Pinpoint the cell where the given text exists, returning its (X, Y) midpoint coordinate. 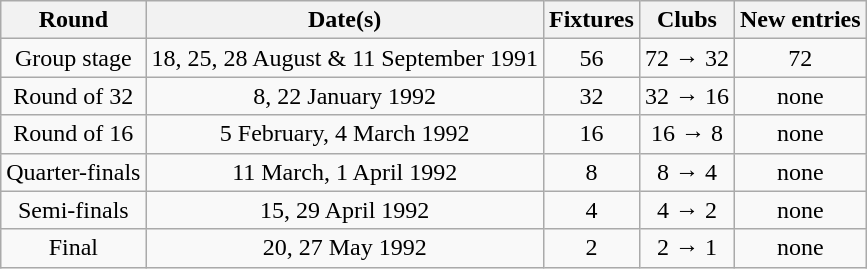
32 → 16 (686, 96)
8, 22 January 1992 (345, 96)
Group stage (74, 58)
Date(s) (345, 20)
16 → 8 (686, 134)
Round (74, 20)
11 March, 1 April 1992 (345, 172)
Round of 16 (74, 134)
8 (591, 172)
8 → 4 (686, 172)
2 → 1 (686, 248)
Semi-finals (74, 210)
72 → 32 (686, 58)
Quarter-finals (74, 172)
New entries (800, 20)
Fixtures (591, 20)
72 (800, 58)
Clubs (686, 20)
4 → 2 (686, 210)
20, 27 May 1992 (345, 248)
4 (591, 210)
56 (591, 58)
5 February, 4 March 1992 (345, 134)
16 (591, 134)
15, 29 April 1992 (345, 210)
32 (591, 96)
Final (74, 248)
2 (591, 248)
Round of 32 (74, 96)
18, 25, 28 August & 11 September 1991 (345, 58)
